Pinpoint the cell where the given text exists, returning its (X, Y) midpoint coordinate. 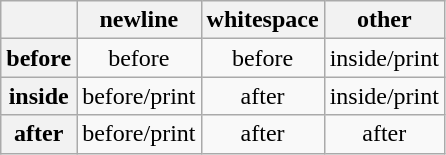
newline (139, 20)
whitespace (262, 20)
inside (39, 96)
other (384, 20)
